Identify which cell holds the provided text, then report its [X, Y] central coordinate. 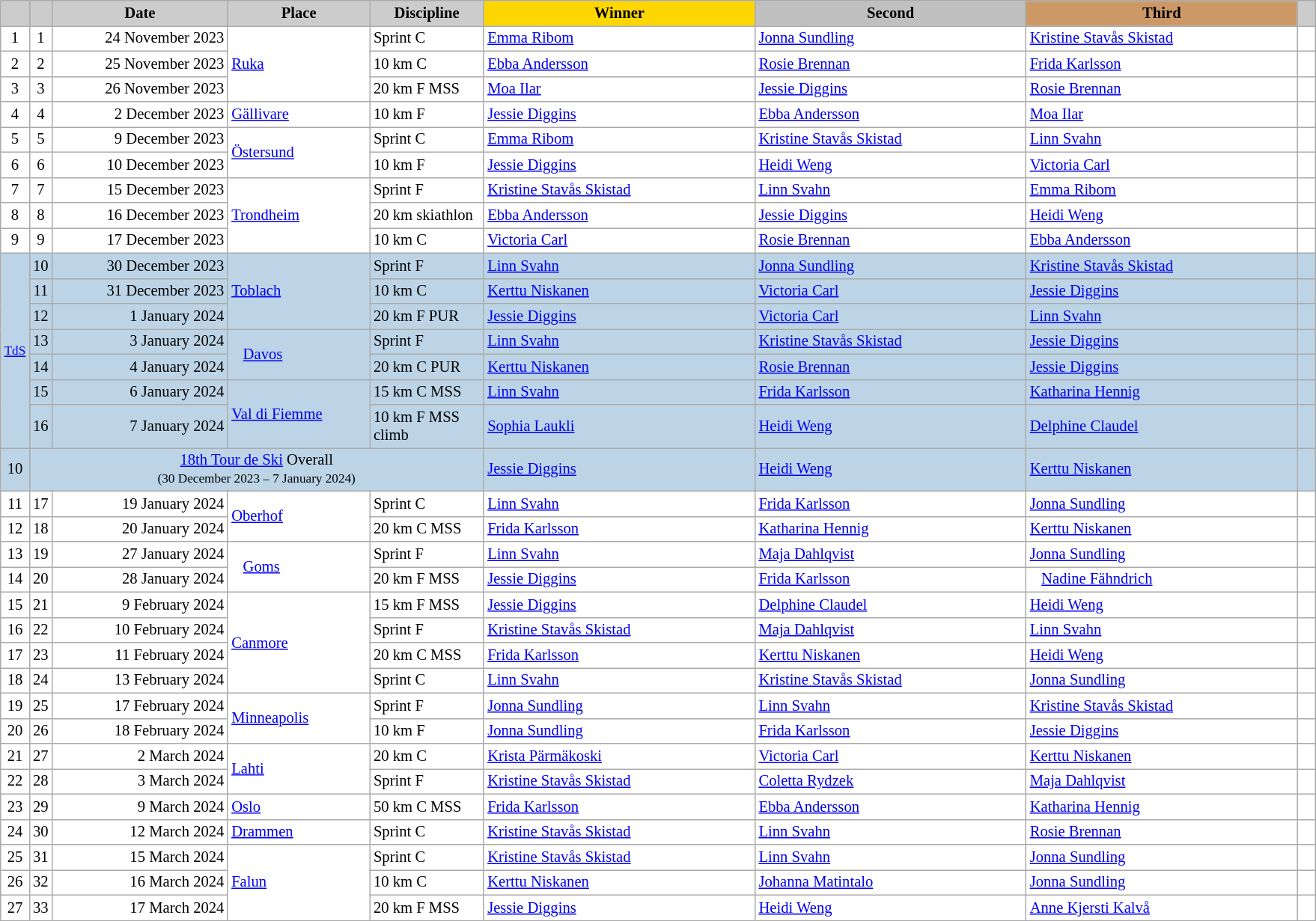
17 February 2024 [141, 706]
Canmore [299, 642]
10 December 2023 [141, 165]
Davos [299, 354]
Sophia Laukli [619, 426]
6 January 2024 [141, 392]
20 km skiathlon [427, 215]
29 [40, 807]
15 km C MSS [427, 392]
7 January 2024 [141, 426]
19 January 2024 [141, 504]
Minneapolis [299, 718]
13 February 2024 [141, 680]
Krista Pärmäkoski [619, 756]
3 January 2024 [141, 341]
Anne Kjersti Kalvå [1162, 908]
9 February 2024 [141, 605]
Val di Fiemme [299, 414]
Discipline [427, 13]
33 [40, 908]
Nadine Fähndrich [1162, 579]
Oberhof [299, 516]
Coletta Rydzek [891, 781]
20 km C [427, 756]
Goms [299, 567]
15 km F MSS [427, 605]
11 February 2024 [141, 655]
30 December 2023 [141, 266]
Drammen [299, 832]
15 March 2024 [141, 857]
28 [40, 781]
9 March 2024 [141, 807]
Toblach [299, 290]
Östersund [299, 152]
20 January 2024 [141, 529]
20 km F PUR [427, 316]
9 December 2023 [141, 139]
18 February 2024 [141, 731]
3 March 2024 [141, 781]
Lahti [299, 769]
31 [40, 857]
12 March 2024 [141, 832]
50 km C MSS [427, 807]
18th Tour de Ski Overall(30 December 2023 – 7 January 2024) [256, 469]
26 November 2023 [141, 89]
10 February 2024 [141, 630]
25 November 2023 [141, 64]
15 December 2023 [141, 190]
30 [40, 832]
16 March 2024 [141, 882]
Gällivare [299, 114]
17 March 2024 [141, 908]
Date [141, 13]
Second [891, 13]
1 January 2024 [141, 316]
28 January 2024 [141, 579]
31 December 2023 [141, 291]
Place [299, 13]
Trondheim [299, 215]
Falun [299, 881]
27 January 2024 [141, 554]
Oslo [299, 807]
2 December 2023 [141, 114]
2 March 2024 [141, 756]
Third [1162, 13]
24 November 2023 [141, 38]
32 [40, 882]
10 km F MSS climb [427, 426]
16 December 2023 [141, 215]
Johanna Matintalo [891, 882]
20 km C PUR [427, 367]
TdS [15, 350]
17 December 2023 [141, 240]
4 January 2024 [141, 367]
Winner [619, 13]
Ruka [299, 63]
